For the text-containing cell, return its midpoint in [X, Y] coordinate format. 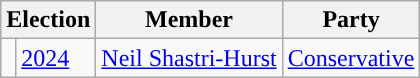
Neil Shastri-Hurst [189, 58]
2024 [56, 58]
Conservative [351, 58]
Election [48, 20]
Party [351, 20]
Member [189, 20]
